Return the (X, Y) coordinate for the center point of the cell that contains the specified text.  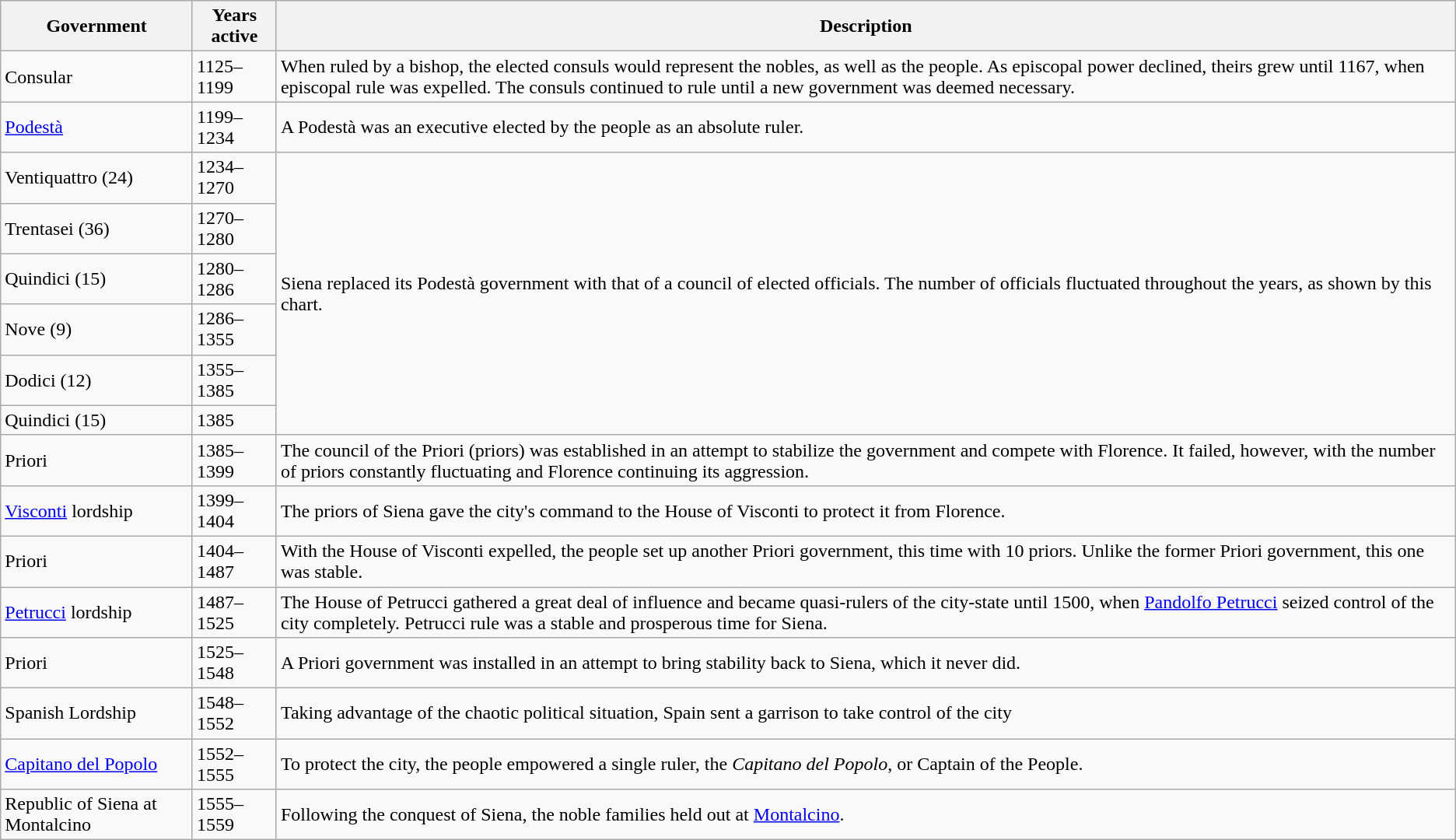
1234–1270 (234, 177)
1548–1552 (234, 714)
Ventiquattro (24) (96, 177)
1355–1385 (234, 380)
Podestà (96, 128)
1552–1555 (234, 764)
Spanish Lordship (96, 714)
Nove (9) (96, 330)
Republic of Siena at Montalcino (96, 815)
1199–1234 (234, 128)
1385 (234, 420)
1555–1559 (234, 815)
Taking advantage of the chaotic political situation, Spain sent a garrison to take control of the city (866, 714)
Government (96, 26)
1399–1404 (234, 510)
Trentasei (36) (96, 229)
1270–1280 (234, 229)
A Podestà was an executive elected by the people as an absolute ruler. (866, 128)
1280–1286 (234, 278)
Petrucci lordship (96, 611)
Dodici (12) (96, 380)
Years active (234, 26)
Capitano del Popolo (96, 764)
The priors of Siena gave the city's command to the House of Visconti to protect it from Florence. (866, 510)
1487–1525 (234, 611)
1385–1399 (234, 460)
Following the conquest of Siena, the noble families held out at Montalcino. (866, 815)
Description (866, 26)
A Priori government was installed in an attempt to bring stability back to Siena, which it never did. (866, 663)
1525–1548 (234, 663)
Consular (96, 76)
1404–1487 (234, 562)
1125–1199 (234, 76)
Visconti lordship (96, 510)
1286–1355 (234, 330)
To protect the city, the people empowered a single ruler, the Capitano del Popolo, or Captain of the People. (866, 764)
